Identify which cell holds the provided text, then report its [x, y] central coordinate. 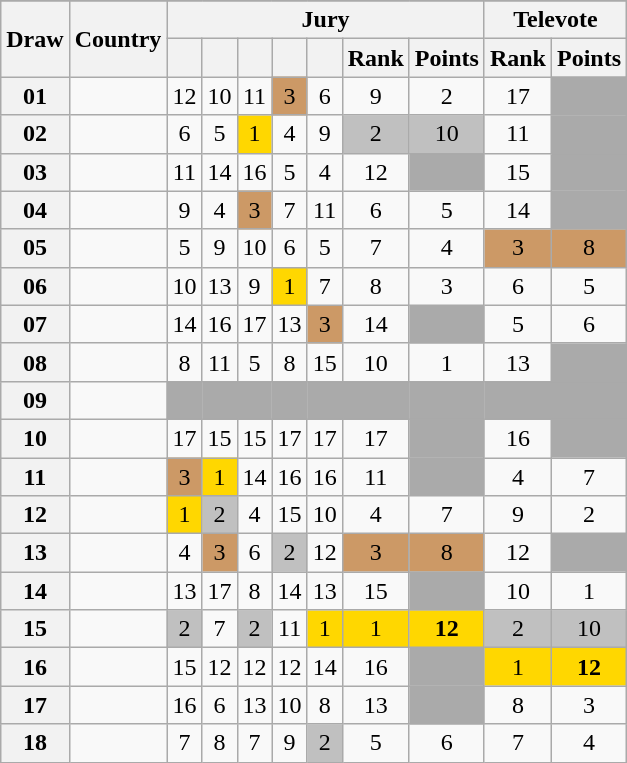
09 [35, 400]
02 [35, 134]
Country [118, 39]
03 [35, 172]
08 [35, 362]
18 [35, 743]
06 [35, 286]
04 [35, 210]
Televote [555, 20]
01 [35, 96]
05 [35, 248]
Draw [35, 39]
Jury [326, 20]
07 [35, 324]
